Identify which cell holds the provided text, then report its [X, Y] central coordinate. 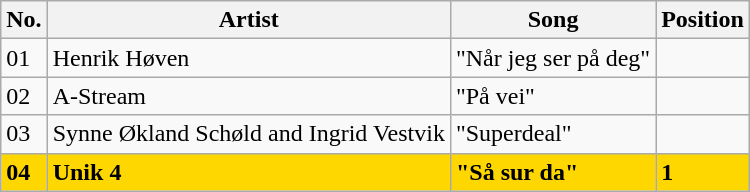
No. [24, 20]
A-Stream [248, 96]
03 [24, 134]
Song [552, 20]
Artist [248, 20]
01 [24, 58]
"På vei" [552, 96]
04 [24, 172]
Unik 4 [248, 172]
"Så sur da" [552, 172]
"Superdeal" [552, 134]
Position [703, 20]
Synne Økland Schøld and Ingrid Vestvik [248, 134]
1 [703, 172]
02 [24, 96]
Henrik Høven [248, 58]
"Når jeg ser på deg" [552, 58]
